Pinpoint the cell where the given text exists, returning its (X, Y) midpoint coordinate. 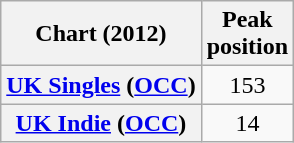
153 (247, 85)
14 (247, 123)
UK Indie (OCC) (101, 123)
Peakposition (247, 34)
UK Singles (OCC) (101, 85)
Chart (2012) (101, 34)
